Provide the [X, Y] coordinate of the cell's center where the given text is located.  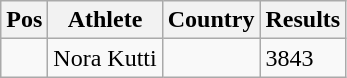
Athlete [105, 20]
Country [211, 20]
Results [303, 20]
3843 [303, 58]
Nora Kutti [105, 58]
Pos [24, 20]
